For the text-containing cell, return its midpoint in [X, Y] coordinate format. 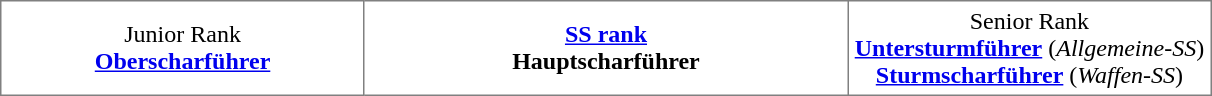
Junior RankOberscharführer [182, 48]
Senior RankUntersturmführer (Allgemeine-SS)Sturmscharführer (Waffen-SS) [1030, 48]
SS rankHauptscharführer [606, 48]
